Detect which cell encompasses the target text, then output its [x, y] center coordinate. 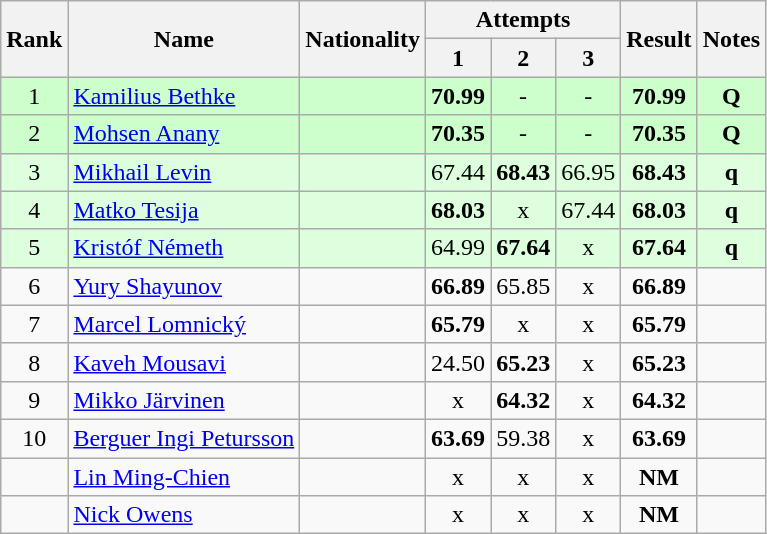
66.95 [588, 172]
Lin Ming-Chien [184, 477]
Mikhail Levin [184, 172]
Mikko Järvinen [184, 400]
64.99 [458, 248]
59.38 [524, 438]
Attempts [524, 20]
5 [34, 248]
Matko Tesija [184, 210]
Yury Shayunov [184, 286]
Rank [34, 39]
Name [184, 39]
7 [34, 324]
9 [34, 400]
Nationality [363, 39]
10 [34, 438]
6 [34, 286]
8 [34, 362]
65.85 [524, 286]
Notes [731, 39]
Mohsen Anany [184, 134]
Result [659, 39]
Berguer Ingi Petursson [184, 438]
4 [34, 210]
Nick Owens [184, 515]
Kaveh Mousavi [184, 362]
Kristóf Németh [184, 248]
24.50 [458, 362]
Marcel Lomnický [184, 324]
Kamilius Bethke [184, 96]
